From the cell containing the given text, extract its center point as [x, y] coordinate. 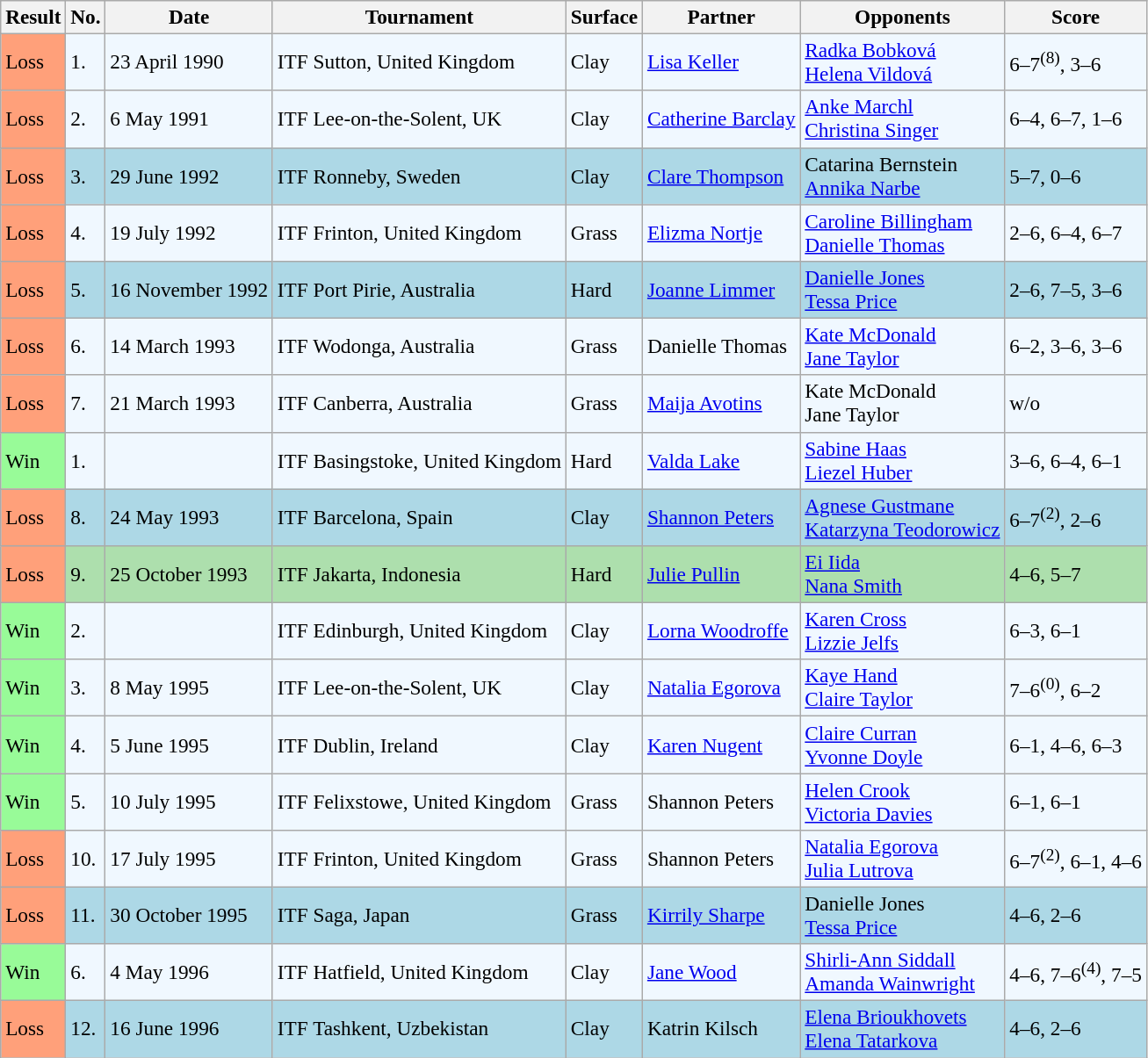
Result [33, 17]
14 March 1993 [189, 346]
ITF Hatfield, United Kingdom [419, 973]
17 July 1995 [189, 859]
Anke Marchl Christina Singer [903, 119]
4–6, 7–6(4), 7–5 [1075, 973]
2–6, 7–5, 3–6 [1075, 290]
Claire Curran Yvonne Doyle [903, 745]
3–6, 6–4, 6–1 [1075, 460]
No. [86, 17]
ITF Ronneby, Sweden [419, 176]
Shirli-Ann Siddall Amanda Wainwright [903, 973]
6–1, 6–1 [1075, 801]
24 May 1993 [189, 516]
6–7(2), 6–1, 4–6 [1075, 859]
Karen Cross Lizzie Jelfs [903, 630]
5 June 1995 [189, 745]
Katrin Kilsch [720, 1029]
Agnese Gustmane Katarzyna Teodorowicz [903, 516]
Natalia Egorova [720, 688]
Kaye Hand Claire Taylor [903, 688]
Partner [720, 17]
21 March 1993 [189, 404]
4–6, 5–7 [1075, 574]
w/o [1075, 404]
25 October 1993 [189, 574]
ITF Saga, Japan [419, 915]
ITF Canberra, Australia [419, 404]
Lisa Keller [720, 61]
ITF Port Pirie, Australia [419, 290]
6–2, 3–6, 3–6 [1075, 346]
10. [86, 859]
Natalia Egorova Julia Lutrova [903, 859]
Caroline Billingham Danielle Thomas [903, 232]
Surface [604, 17]
12. [86, 1029]
19 July 1992 [189, 232]
4 May 1996 [189, 973]
Elizma Nortje [720, 232]
Valda Lake [720, 460]
ITF Basingstoke, United Kingdom [419, 460]
7–6(0), 6–2 [1075, 688]
6–4, 6–7, 1–6 [1075, 119]
10 July 1995 [189, 801]
Tournament [419, 17]
Kirrily Sharpe [720, 915]
30 October 1995 [189, 915]
Jane Wood [720, 973]
Helen Crook Victoria Davies [903, 801]
ITF Wodonga, Australia [419, 346]
6–7(2), 2–6 [1075, 516]
Julie Pullin [720, 574]
6–7(8), 3–6 [1075, 61]
16 November 1992 [189, 290]
6–1, 4–6, 6–3 [1075, 745]
ITF Sutton, United Kingdom [419, 61]
11. [86, 915]
16 June 1996 [189, 1029]
Elena Brioukhovets Elena Tatarkova [903, 1029]
Danielle Thomas [720, 346]
Opponents [903, 17]
Radka Bobková Helena Vildová [903, 61]
Maija Avotins [720, 404]
Joanne Limmer [720, 290]
8. [86, 516]
9. [86, 574]
29 June 1992 [189, 176]
Clare Thompson [720, 176]
ITF Edinburgh, United Kingdom [419, 630]
Date [189, 17]
Catherine Barclay [720, 119]
6–3, 6–1 [1075, 630]
5–7, 0–6 [1075, 176]
ITF Jakarta, Indonesia [419, 574]
Catarina Bernstein Annika Narbe [903, 176]
Sabine Haas Liezel Huber [903, 460]
Ei Iida Nana Smith [903, 574]
2–6, 6–4, 6–7 [1075, 232]
Lorna Woodroffe [720, 630]
ITF Felixstowe, United Kingdom [419, 801]
23 April 1990 [189, 61]
ITF Barcelona, Spain [419, 516]
Score [1075, 17]
ITF Dublin, Ireland [419, 745]
ITF Tashkent, Uzbekistan [419, 1029]
7. [86, 404]
8 May 1995 [189, 688]
Karen Nugent [720, 745]
6 May 1991 [189, 119]
